Provide the [X, Y] coordinate of the cell's center where the given text is located.  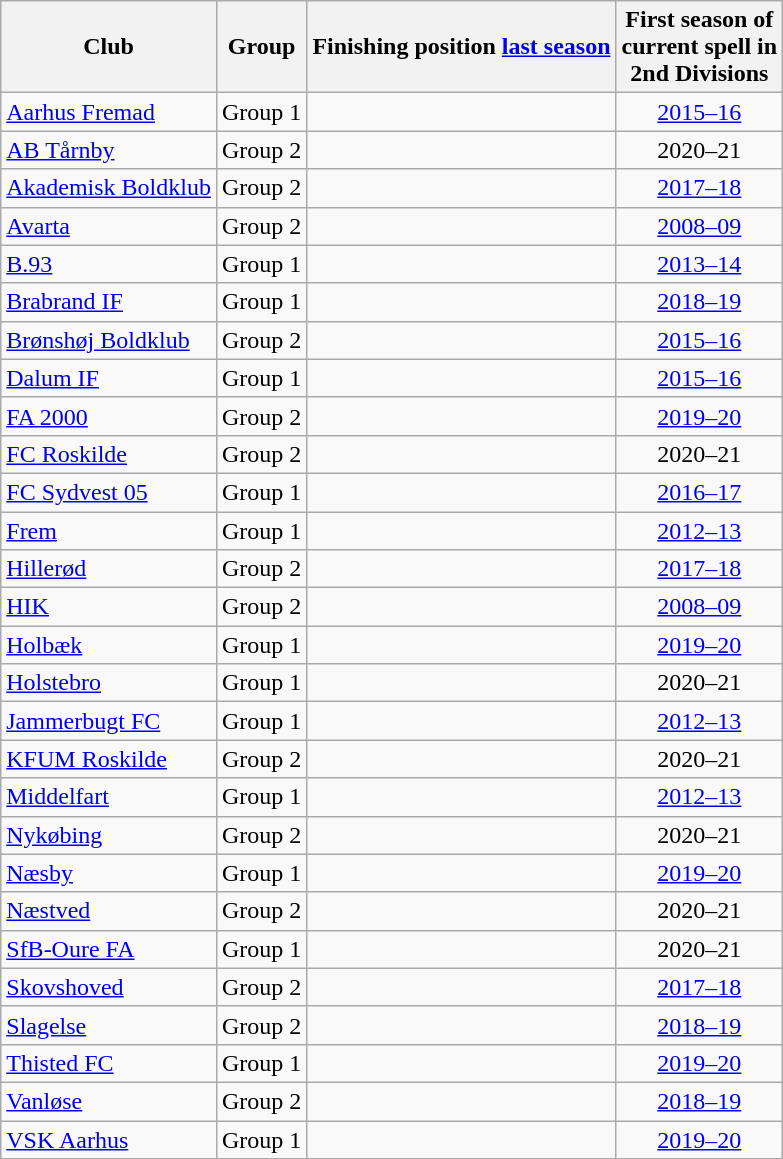
FC Roskilde [109, 454]
Holstebro [109, 683]
Middelfart [109, 797]
FC Sydvest 05 [109, 492]
Dalum IF [109, 378]
Brabrand IF [109, 302]
Vanløse [109, 1101]
Group [261, 47]
Thisted FC [109, 1063]
Brønshøj Boldklub [109, 340]
Club [109, 47]
VSK Aarhus [109, 1139]
B.93 [109, 264]
2016–17 [700, 492]
FA 2000 [109, 416]
Avarta [109, 226]
Finishing position last season [462, 47]
Frem [109, 531]
KFUM Roskilde [109, 759]
Nykøbing [109, 835]
Skovshoved [109, 987]
Næsby [109, 873]
AB Tårnby [109, 150]
First season ofcurrent spell in2nd Divisions [700, 47]
Jammerbugt FC [109, 721]
SfB-Oure FA [109, 949]
2013–14 [700, 264]
Slagelse [109, 1025]
Aarhus Fremad [109, 112]
Næstved [109, 911]
Holbæk [109, 645]
HIK [109, 607]
Akademisk Boldklub [109, 188]
Hillerød [109, 569]
